Search for the cell housing the specified text and yield its [x, y] center coordinate. 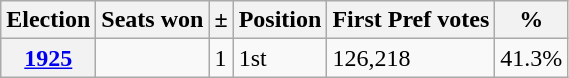
126,218 [411, 58]
Position [280, 20]
1st [280, 58]
Election [48, 20]
41.3% [532, 58]
% [532, 20]
± [221, 20]
Seats won [152, 20]
First Pref votes [411, 20]
1 [221, 58]
1925 [48, 58]
